Determine the [X, Y] coordinate at the center of the cell enclosing the given text.  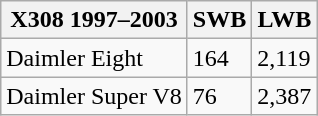
2,387 [284, 96]
SWB [219, 20]
2,119 [284, 58]
X308 1997–2003 [94, 20]
76 [219, 96]
Daimler Super V8 [94, 96]
Daimler Eight [94, 58]
164 [219, 58]
LWB [284, 20]
